Find where the given text appears and provide that cell's center as [x, y] coordinate. 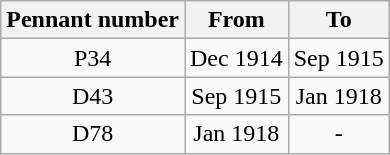
Dec 1914 [236, 58]
- [338, 134]
D78 [93, 134]
D43 [93, 96]
Pennant number [93, 20]
To [338, 20]
From [236, 20]
P34 [93, 58]
